Search for the cell housing the specified text and yield its (x, y) center coordinate. 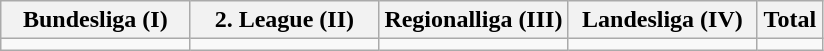
Regionalliga (III) (474, 20)
2. League (II) (284, 20)
Landesliga (IV) (662, 20)
Total (790, 20)
Bundesliga (I) (96, 20)
